Extract the (X, Y) coordinate from the center of the cell holding the provided text.  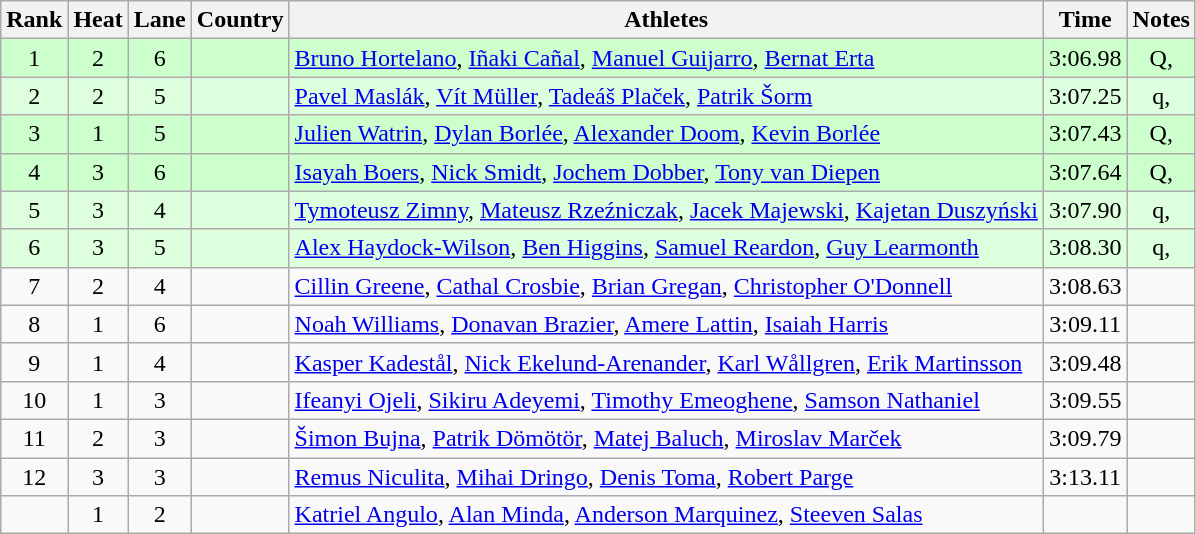
Rank (34, 20)
Lane (160, 20)
3:09.11 (1085, 324)
Isayah Boers, Nick Smidt, Jochem Dobber, Tony van Diepen (666, 172)
Alex Haydock-Wilson, Ben Higgins, Samuel Reardon, Guy Learmonth (666, 248)
Remus Niculita, Mihai Dringo, Denis Toma, Robert Parge (666, 477)
Bruno Hortelano, Iñaki Cañal, Manuel Guijarro, Bernat Erta (666, 58)
3:07.25 (1085, 96)
Ifeanyi Ojeli, Sikiru Adeyemi, Timothy Emeoghene, Samson Nathaniel (666, 400)
10 (34, 400)
3:09.79 (1085, 438)
3:07.90 (1085, 210)
Cillin Greene, Cathal Crosbie, Brian Gregan, Christopher O'Donnell (666, 286)
Country (240, 20)
Notes (1161, 20)
7 (34, 286)
Tymoteusz Zimny, Mateusz Rzeźniczak, Jacek Majewski, Kajetan Duszyński (666, 210)
3:06.98 (1085, 58)
Time (1085, 20)
3:08.30 (1085, 248)
8 (34, 324)
12 (34, 477)
11 (34, 438)
Šimon Bujna, Patrik Dömötör, Matej Baluch, Miroslav Marček (666, 438)
9 (34, 362)
3:09.48 (1085, 362)
3:13.11 (1085, 477)
3:07.64 (1085, 172)
3:09.55 (1085, 400)
Julien Watrin, Dylan Borlée, Alexander Doom, Kevin Borlée (666, 134)
Heat (98, 20)
Pavel Maslák, Vít Müller, Tadeáš Plaček, Patrik Šorm (666, 96)
3:07.43 (1085, 134)
3:08.63 (1085, 286)
Athletes (666, 20)
Noah Williams, Donavan Brazier, Amere Lattin, Isaiah Harris (666, 324)
Katriel Angulo, Alan Minda, Anderson Marquinez, Steeven Salas (666, 515)
Kasper Kadestål, Nick Ekelund-Arenander, Karl Wållgren, Erik Martinsson (666, 362)
